Find where the given text appears and provide that cell's center as [x, y] coordinate. 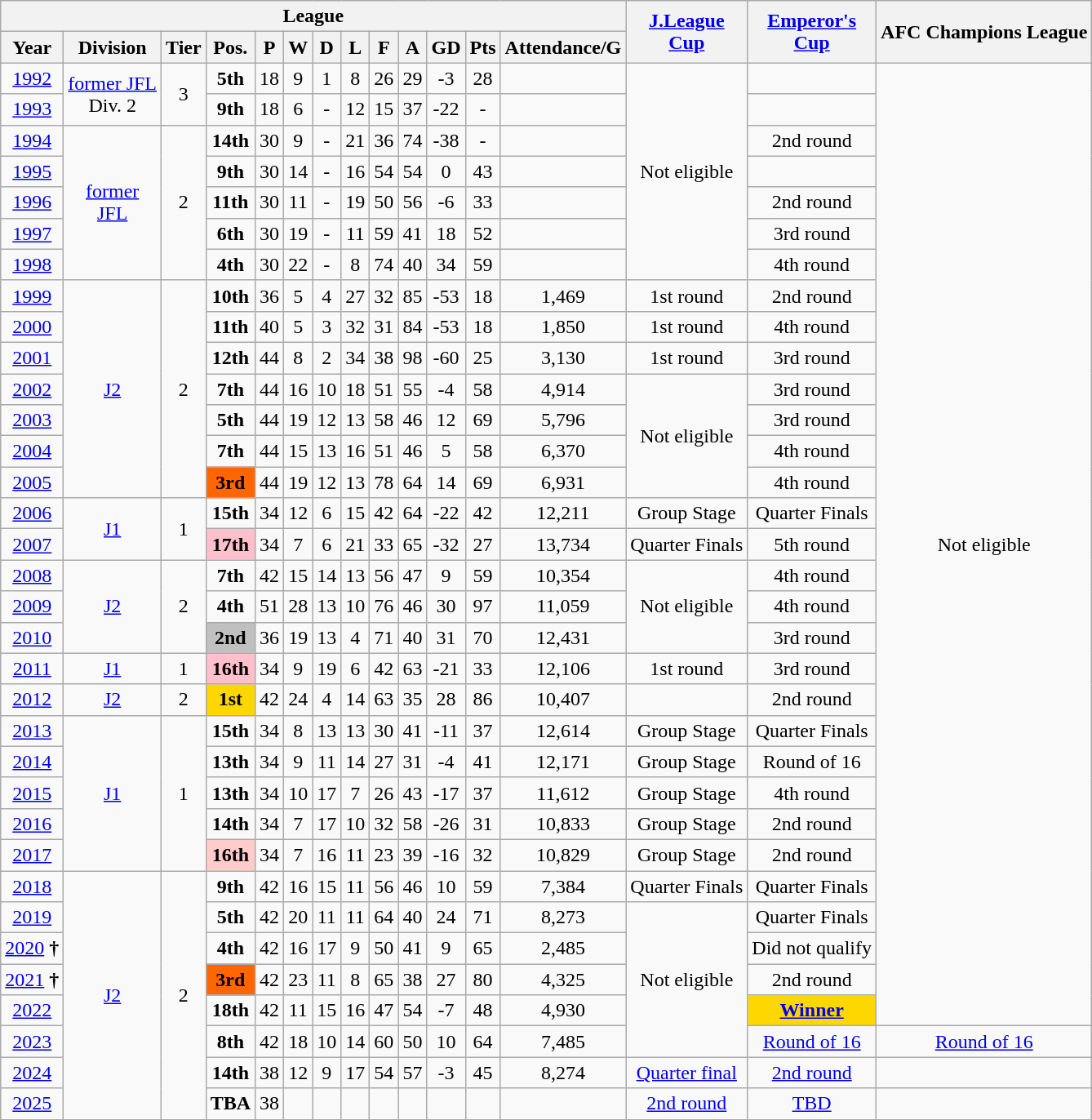
39 [413, 855]
L [356, 47]
13,734 [563, 544]
League [313, 16]
Attendance/G [563, 47]
12,211 [563, 513]
2010 [33, 638]
former JFLDiv. 2 [113, 94]
2021 † [33, 980]
3,130 [563, 358]
1,850 [563, 327]
2009 [33, 607]
-17 [446, 793]
1993 [33, 109]
0 [446, 171]
2004 [33, 451]
-60 [446, 358]
1st [230, 700]
TBA [230, 1104]
J.LeagueCup [687, 32]
-32 [446, 544]
25 [483, 358]
2001 [33, 358]
20 [299, 918]
52 [483, 233]
10,407 [563, 700]
2011 [33, 669]
10th [230, 296]
8,274 [563, 1073]
1994 [33, 140]
2007 [33, 544]
78 [384, 482]
29 [413, 78]
6th [230, 233]
2025 [33, 1104]
1,469 [563, 296]
1996 [33, 202]
98 [413, 358]
TBD [812, 1104]
Did not qualify [812, 949]
AFC Champions League [984, 32]
-26 [446, 824]
-21 [446, 669]
8th [230, 1042]
60 [384, 1042]
7,384 [563, 886]
2005 [33, 482]
D [326, 47]
48 [483, 1011]
A [413, 47]
2014 [33, 762]
6,370 [563, 451]
2016 [33, 824]
2nd [230, 638]
2019 [33, 918]
GD [446, 47]
Winner [812, 1011]
formerJFL [113, 202]
Pts [483, 47]
2022 [33, 1011]
F [384, 47]
-7 [446, 1011]
17th [230, 544]
Emperor'sCup [812, 32]
5,796 [563, 420]
2023 [33, 1042]
84 [413, 327]
10,833 [563, 824]
55 [413, 389]
85 [413, 296]
1995 [33, 171]
Quarter final [687, 1073]
2013 [33, 731]
8,273 [563, 918]
1997 [33, 233]
Pos. [230, 47]
12,431 [563, 638]
1992 [33, 78]
11,612 [563, 793]
2024 [33, 1073]
1998 [33, 264]
P [269, 47]
2018 [33, 886]
-38 [446, 140]
12,614 [563, 731]
2002 [33, 389]
Year [33, 47]
4,914 [563, 389]
80 [483, 980]
22 [299, 264]
76 [384, 607]
-6 [446, 202]
-11 [446, 731]
Division [113, 47]
7,485 [563, 1042]
11,059 [563, 607]
18th [230, 1011]
35 [413, 700]
2017 [33, 855]
2008 [33, 576]
-16 [446, 855]
6,931 [563, 482]
45 [483, 1073]
4,930 [563, 1011]
2012 [33, 700]
2000 [33, 327]
12,171 [563, 762]
12th [230, 358]
1999 [33, 296]
2015 [33, 793]
2003 [33, 420]
57 [413, 1073]
70 [483, 638]
12,106 [563, 669]
97 [483, 607]
10,829 [563, 855]
2,485 [563, 949]
W [299, 47]
2006 [33, 513]
4,325 [563, 980]
86 [483, 700]
5th round [812, 544]
10,354 [563, 576]
Tier [184, 47]
2020 † [33, 949]
